Return the [x, y] coordinate for the center point of the cell that contains the specified text.  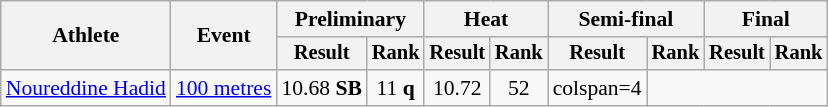
Final [766, 19]
Semi-final [626, 19]
52 [519, 88]
100 metres [224, 88]
10.68 SB [322, 88]
colspan=4 [598, 88]
Heat [486, 19]
Event [224, 36]
Preliminary [350, 19]
11 q [396, 88]
10.72 [457, 88]
Athlete [86, 36]
Noureddine Hadid [86, 88]
